Locate the cell with the specified text and output its (x, y) center coordinate. 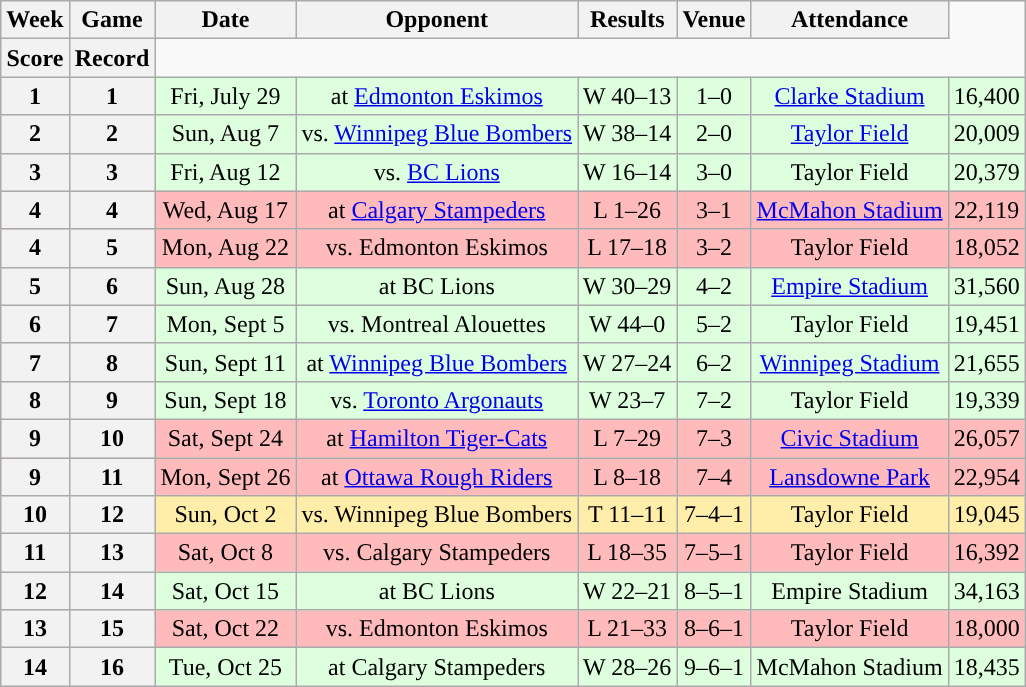
L 21–33 (628, 629)
21,655 (986, 362)
Mon, Sept 5 (226, 324)
vs. Calgary Stampeders (437, 553)
W 27–24 (628, 362)
Record (112, 58)
L 17–18 (628, 248)
Venue (714, 20)
4–2 (714, 286)
18,052 (986, 248)
L 8–18 (628, 477)
16,400 (986, 96)
20,379 (986, 172)
22,954 (986, 477)
Clarke Stadium (850, 96)
W 16–14 (628, 172)
7–4–1 (714, 515)
19,339 (986, 400)
Score (35, 58)
L 18–35 (628, 553)
W 44–0 (628, 324)
3–1 (714, 210)
6–2 (714, 362)
18,435 (986, 667)
Sun, Aug 7 (226, 134)
3–2 (714, 248)
Tue, Oct 25 (226, 667)
Wed, Aug 17 (226, 210)
L 1–26 (628, 210)
7–2 (714, 400)
Sat, Sept 24 (226, 438)
at Winnipeg Blue Bombers (437, 362)
Sun, Aug 28 (226, 286)
20,009 (986, 134)
Sun, Sept 11 (226, 362)
vs. Toronto Argonauts (437, 400)
W 30–29 (628, 286)
22,119 (986, 210)
Game (112, 20)
8–6–1 (714, 629)
31,560 (986, 286)
at Hamilton Tiger-Cats (437, 438)
Fri, Aug 12 (226, 172)
at Edmonton Eskimos (437, 96)
Lansdowne Park (850, 477)
26,057 (986, 438)
5–2 (714, 324)
W 22–21 (628, 591)
Week (35, 20)
W 40–13 (628, 96)
7–5–1 (714, 553)
15 (112, 629)
1–0 (714, 96)
3–0 (714, 172)
8–5–1 (714, 591)
18,000 (986, 629)
Attendance (850, 20)
Mon, Aug 22 (226, 248)
Sat, Oct 15 (226, 591)
Fri, July 29 (226, 96)
Winnipeg Stadium (850, 362)
at Ottawa Rough Riders (437, 477)
L 7–29 (628, 438)
Sat, Oct 22 (226, 629)
vs. Montreal Alouettes (437, 324)
Civic Stadium (850, 438)
16 (112, 667)
Results (628, 20)
Opponent (437, 20)
W 23–7 (628, 400)
Sun, Oct 2 (226, 515)
19,045 (986, 515)
7–3 (714, 438)
Sat, Oct 8 (226, 553)
9–6–1 (714, 667)
2–0 (714, 134)
7–4 (714, 477)
34,163 (986, 591)
16,392 (986, 553)
T 11–11 (628, 515)
Date (226, 20)
W 38–14 (628, 134)
19,451 (986, 324)
vs. BC Lions (437, 172)
W 28–26 (628, 667)
Mon, Sept 26 (226, 477)
Sun, Sept 18 (226, 400)
